Pinpoint the cell where the given text exists, returning its (X, Y) midpoint coordinate. 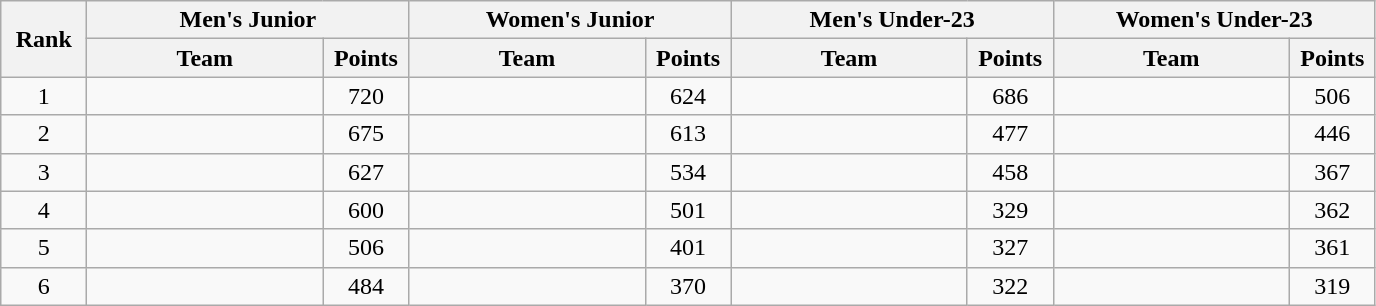
600 (366, 210)
446 (1332, 134)
675 (366, 134)
367 (1332, 172)
322 (1010, 286)
720 (366, 96)
327 (1010, 248)
5 (44, 248)
Rank (44, 39)
458 (1010, 172)
401 (688, 248)
1 (44, 96)
Men's Under-23 (892, 20)
501 (688, 210)
319 (1332, 286)
370 (688, 286)
2 (44, 134)
6 (44, 286)
361 (1332, 248)
Men's Junior (248, 20)
534 (688, 172)
686 (1010, 96)
627 (366, 172)
Women's Junior (570, 20)
484 (366, 286)
Women's Under-23 (1214, 20)
362 (1332, 210)
613 (688, 134)
477 (1010, 134)
4 (44, 210)
329 (1010, 210)
624 (688, 96)
3 (44, 172)
